Determine the [x, y] coordinate at the center of the cell enclosing the given text.  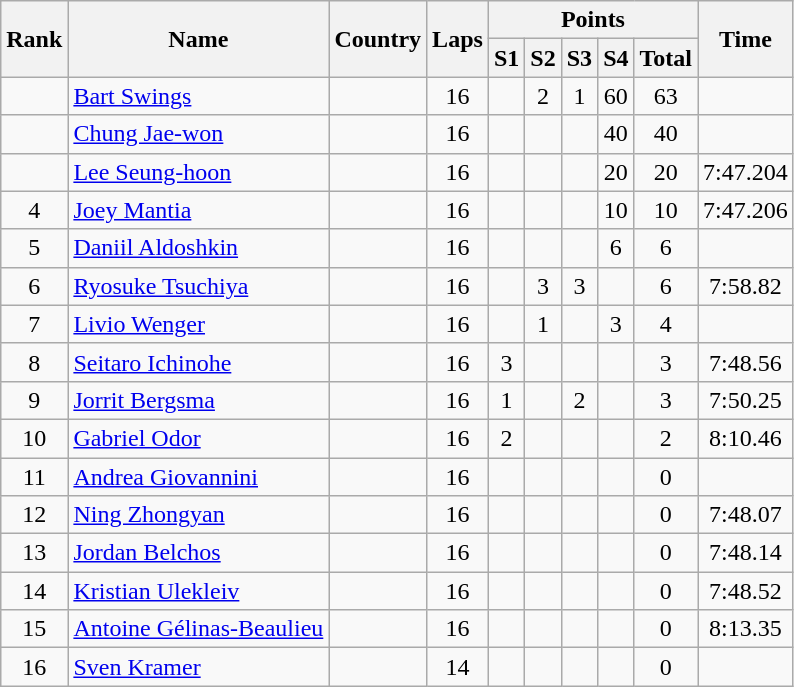
Ryosuke Tsuchiya [198, 286]
Laps [458, 39]
8:13.35 [746, 629]
Points [592, 20]
Total [666, 58]
Country [378, 39]
Chung Jae-won [198, 134]
Gabriel Odor [198, 438]
7 [34, 324]
S2 [543, 58]
7:58.82 [746, 286]
7:48.52 [746, 591]
Name [198, 39]
Kristian Ulekleiv [198, 591]
Ning Zhongyan [198, 515]
Joey Mantia [198, 210]
60 [616, 96]
Lee Seung-hoon [198, 172]
5 [34, 248]
8:10.46 [746, 438]
Antoine Gélinas-Beaulieu [198, 629]
13 [34, 553]
Livio Wenger [198, 324]
7:48.07 [746, 515]
15 [34, 629]
Sven Kramer [198, 667]
Jordan Belchos [198, 553]
11 [34, 477]
7:48.56 [746, 362]
S1 [506, 58]
7:47.204 [746, 172]
7:48.14 [746, 553]
12 [34, 515]
63 [666, 96]
9 [34, 400]
Seitaro Ichinohe [198, 362]
Time [746, 39]
Bart Swings [198, 96]
S3 [579, 58]
Jorrit Bergsma [198, 400]
7:50.25 [746, 400]
Andrea Giovannini [198, 477]
S4 [616, 58]
Daniil Aldoshkin [198, 248]
Rank [34, 39]
7:47.206 [746, 210]
8 [34, 362]
